Return the (X, Y) coordinate for the center point of the cell that contains the specified text.  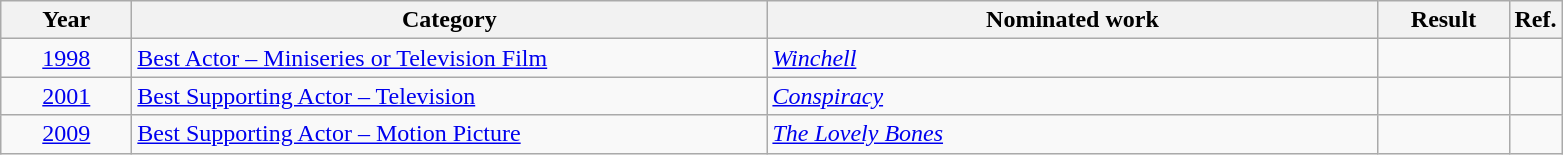
2009 (66, 134)
1998 (66, 58)
Best Actor – Miniseries or Television Film (450, 58)
Nominated work (1072, 20)
Winchell (1072, 58)
Category (450, 20)
Best Supporting Actor – Motion Picture (450, 134)
Year (66, 20)
The Lovely Bones (1072, 134)
Result (1444, 20)
2001 (66, 96)
Best Supporting Actor – Television (450, 96)
Ref. (1536, 20)
Conspiracy (1072, 96)
